Detect which cell encompasses the target text, then output its [X, Y] center coordinate. 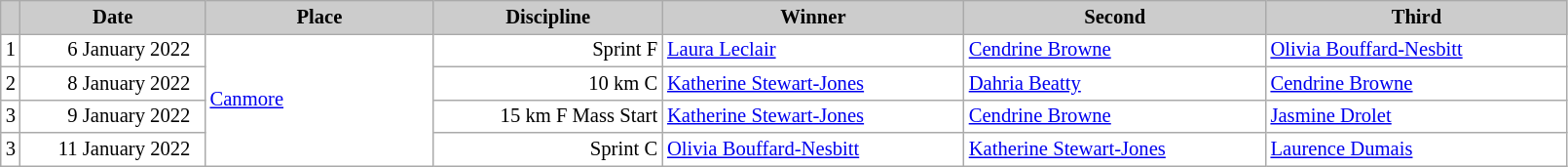
Laura Leclair [813, 50]
Place [319, 17]
8 January 2022 [113, 83]
Second [1115, 17]
Sprint F [547, 50]
Laurence Dumais [1417, 149]
Winner [813, 17]
1 [11, 50]
6 January 2022 [113, 50]
Dahria Beatty [1115, 83]
Sprint C [547, 149]
10 km C [547, 83]
Canmore [319, 100]
Discipline [547, 17]
11 January 2022 [113, 149]
Third [1417, 17]
Jasmine Drolet [1417, 116]
15 km F Mass Start [547, 116]
Date [113, 17]
2 [11, 83]
9 January 2022 [113, 116]
